Locate the cell with the specified text and output its [X, Y] center coordinate. 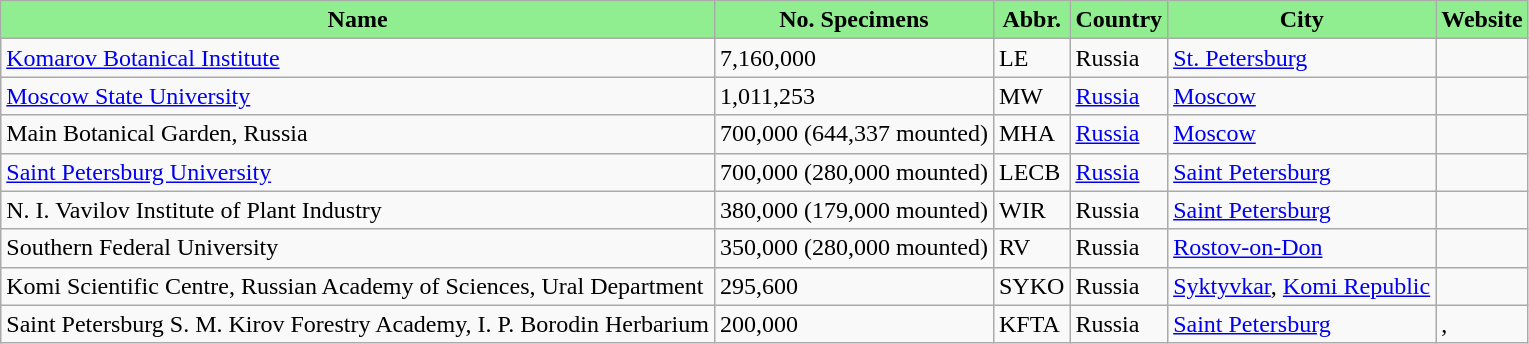
Komi Scientific Centre, Russian Academy of Sciences, Ural Department [358, 286]
KFTA [1031, 324]
1,011,253 [854, 96]
350,000 (280,000 mounted) [854, 248]
Name [358, 20]
SYKO [1031, 286]
Saint Petersburg University [358, 172]
Moscow State University [358, 96]
Country [1119, 20]
RV [1031, 248]
N. I. Vavilov Institute of Plant Industry [358, 210]
LE [1031, 58]
MHA [1031, 134]
200,000 [854, 324]
No. Specimens [854, 20]
WIR [1031, 210]
Website [1482, 20]
City [1302, 20]
295,600 [854, 286]
7,160,000 [854, 58]
700,000 (280,000 mounted) [854, 172]
Syktyvkar, Komi Republic [1302, 286]
Southern Federal University [358, 248]
Abbr. [1031, 20]
Saint Petersburg S. M. Kirov Forestry Academy, I. P. Borodin Herbarium [358, 324]
Main Botanical Garden, Russia [358, 134]
700,000 (644,337 mounted) [854, 134]
, [1482, 324]
Komarov Botanical Institute [358, 58]
380,000 (179,000 mounted) [854, 210]
Rostov-on-Don [1302, 248]
St. Petersburg [1302, 58]
LECB [1031, 172]
MW [1031, 96]
